Return the (x, y) coordinate for the center point of the cell that contains the specified text.  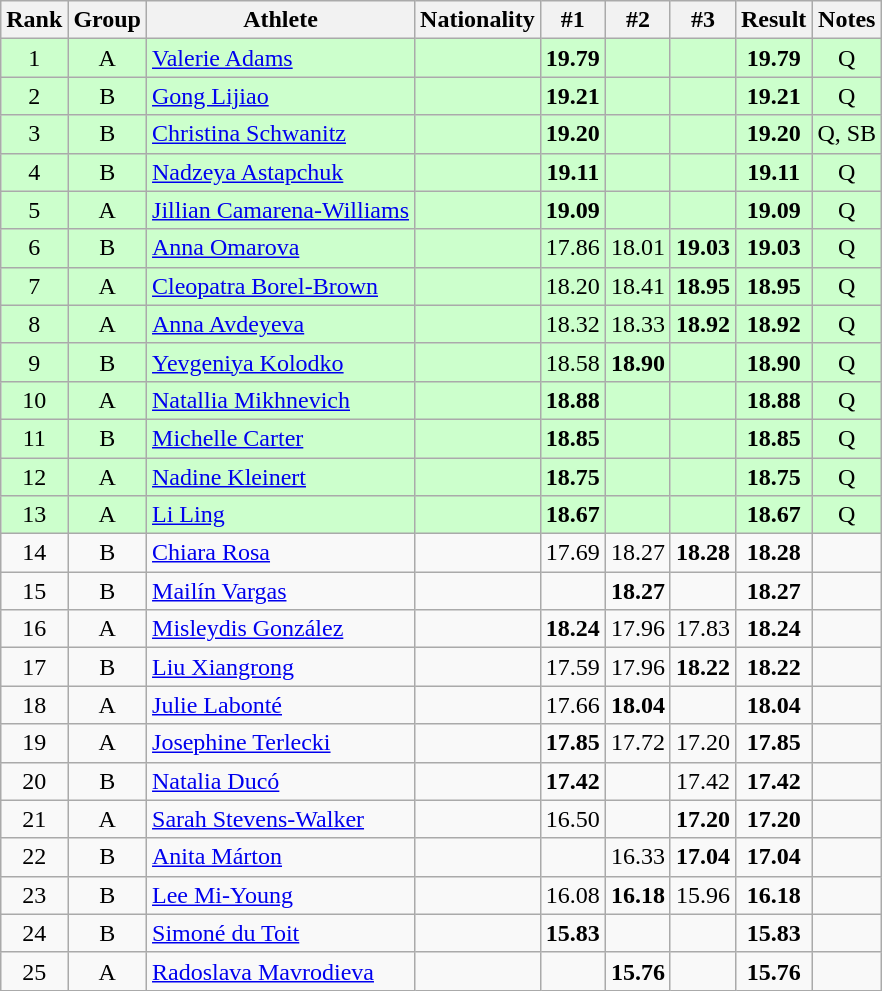
Christina Schwanitz (281, 134)
4 (34, 172)
Michelle Carter (281, 438)
17 (34, 667)
9 (34, 362)
Valerie Adams (281, 58)
#1 (572, 20)
18.58 (572, 362)
25 (34, 971)
16.50 (572, 819)
17.69 (572, 553)
16.08 (572, 895)
7 (34, 286)
Nadine Kleinert (281, 477)
Radoslava Mavrodieva (281, 971)
Chiara Rosa (281, 553)
23 (34, 895)
8 (34, 324)
Cleopatra Borel-Brown (281, 286)
Natalia Ducó (281, 781)
16.33 (638, 857)
Athlete (281, 20)
Gong Lijiao (281, 96)
17.72 (638, 743)
Notes (847, 20)
Rank (34, 20)
19 (34, 743)
Sarah Stevens-Walker (281, 819)
18.32 (572, 324)
Anita Márton (281, 857)
13 (34, 515)
Liu Xiangrong (281, 667)
18.20 (572, 286)
Nationality (478, 20)
24 (34, 933)
15.96 (702, 895)
10 (34, 400)
Natallia Mikhnevich (281, 400)
12 (34, 477)
2 (34, 96)
18.41 (638, 286)
21 (34, 819)
17.86 (572, 248)
6 (34, 248)
16 (34, 629)
17.66 (572, 705)
Q, SB (847, 134)
Jillian Camarena-Williams (281, 210)
1 (34, 58)
22 (34, 857)
Nadzeya Astapchuk (281, 172)
Misleydis González (281, 629)
#2 (638, 20)
5 (34, 210)
Yevgeniya Kolodko (281, 362)
17.83 (702, 629)
14 (34, 553)
Julie Labonté (281, 705)
Li Ling (281, 515)
Group (108, 20)
Lee Mi-Young (281, 895)
11 (34, 438)
3 (34, 134)
Anna Omarova (281, 248)
18.01 (638, 248)
#3 (702, 20)
Result (773, 20)
Simoné du Toit (281, 933)
17.59 (572, 667)
Josephine Terlecki (281, 743)
Mailín Vargas (281, 591)
18 (34, 705)
20 (34, 781)
15 (34, 591)
Anna Avdeyeva (281, 324)
18.33 (638, 324)
